Find where the given text appears and provide that cell's center as [X, Y] coordinate. 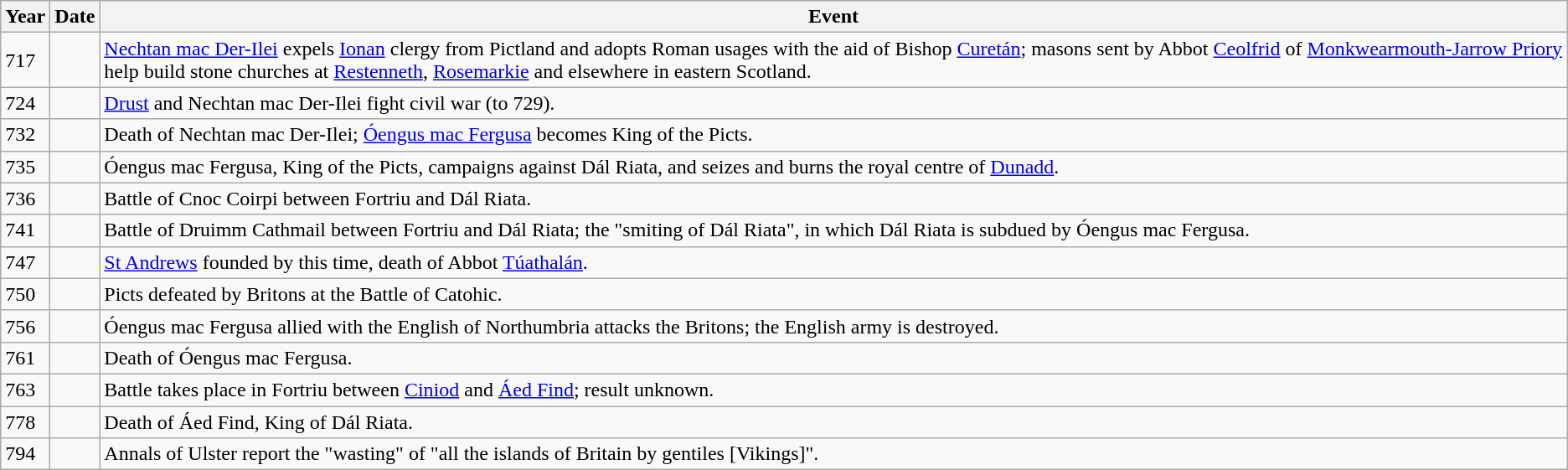
Drust and Nechtan mac Der-Ilei fight civil war (to 729). [833, 103]
Battle of Druimm Cathmail between Fortriu and Dál Riata; the "smiting of Dál Riata", in which Dál Riata is subdued by Óengus mac Fergusa. [833, 230]
717 [25, 60]
761 [25, 358]
750 [25, 294]
736 [25, 199]
Annals of Ulster report the "wasting" of "all the islands of Britain by gentiles [Vikings]". [833, 454]
756 [25, 326]
763 [25, 390]
Óengus mac Fergusa, King of the Picts, campaigns against Dál Riata, and seizes and burns the royal centre of Dunadd. [833, 167]
747 [25, 262]
Date [75, 17]
Battle takes place in Fortriu between Ciniod and Áed Find; result unknown. [833, 390]
732 [25, 135]
Death of Áed Find, King of Dál Riata. [833, 421]
Óengus mac Fergusa allied with the English of Northumbria attacks the Britons; the English army is destroyed. [833, 326]
724 [25, 103]
Death of Nechtan mac Der-Ilei; Óengus mac Fergusa becomes King of the Picts. [833, 135]
794 [25, 454]
Death of Óengus mac Fergusa. [833, 358]
St Andrews founded by this time, death of Abbot Túathalán. [833, 262]
Event [833, 17]
778 [25, 421]
735 [25, 167]
Picts defeated by Britons at the Battle of Catohic. [833, 294]
Battle of Cnoc Coirpi between Fortriu and Dál Riata. [833, 199]
741 [25, 230]
Year [25, 17]
